Scan for the cell matching the given text and deliver its [x, y] coordinate at center. 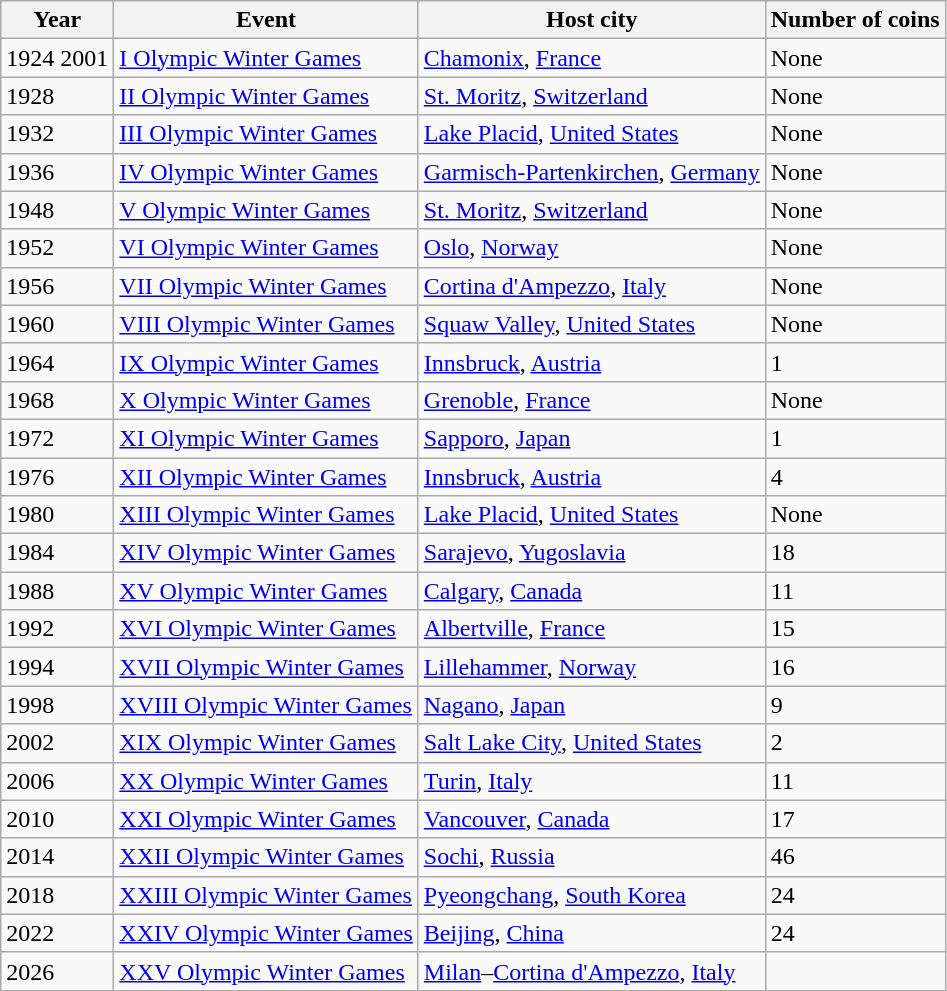
I Olympic Winter Games [266, 58]
XX Olympic Winter Games [266, 781]
Host city [592, 20]
Vancouver, Canada [592, 819]
XXIII Olympic Winter Games [266, 895]
9 [855, 705]
Lillehammer, Norway [592, 667]
Chamonix, France [592, 58]
2018 [58, 895]
XII Olympic Winter Games [266, 477]
1994 [58, 667]
VIII Olympic Winter Games [266, 324]
XIX Olympic Winter Games [266, 743]
1984 [58, 553]
1932 [58, 134]
Garmisch-Partenkirchen, Germany [592, 172]
Albertville, France [592, 629]
1956 [58, 286]
XV Olympic Winter Games [266, 591]
Grenoble, France [592, 400]
III Olympic Winter Games [266, 134]
Nagano, Japan [592, 705]
Event [266, 20]
1968 [58, 400]
1980 [58, 515]
2022 [58, 933]
Number of coins [855, 20]
1924 2001 [58, 58]
2014 [58, 857]
XIII Olympic Winter Games [266, 515]
Squaw Valley, United States [592, 324]
Sarajevo, Yugoslavia [592, 553]
17 [855, 819]
16 [855, 667]
XXII Olympic Winter Games [266, 857]
2006 [58, 781]
Beijing, China [592, 933]
Milan–Cortina d'Ampezzo, Italy [592, 971]
1964 [58, 362]
Sochi, Russia [592, 857]
XVIII Olympic Winter Games [266, 705]
18 [855, 553]
XVII Olympic Winter Games [266, 667]
XIV Olympic Winter Games [266, 553]
V Olympic Winter Games [266, 210]
VII Olympic Winter Games [266, 286]
1972 [58, 438]
Oslo, Norway [592, 248]
Salt Lake City, United States [592, 743]
Pyeongchang, South Korea [592, 895]
2010 [58, 819]
1960 [58, 324]
XXI Olympic Winter Games [266, 819]
1976 [58, 477]
XVI Olympic Winter Games [266, 629]
X Olympic Winter Games [266, 400]
Turin, Italy [592, 781]
VI Olympic Winter Games [266, 248]
Year [58, 20]
1992 [58, 629]
1952 [58, 248]
15 [855, 629]
1998 [58, 705]
1948 [58, 210]
1988 [58, 591]
Calgary, Canada [592, 591]
46 [855, 857]
2 [855, 743]
1928 [58, 96]
IV Olympic Winter Games [266, 172]
2002 [58, 743]
XI Olympic Winter Games [266, 438]
4 [855, 477]
1936 [58, 172]
Cortina d'Ampezzo, Italy [592, 286]
II Olympic Winter Games [266, 96]
XXV Olympic Winter Games [266, 971]
IX Olympic Winter Games [266, 362]
2026 [58, 971]
Sapporo, Japan [592, 438]
XXIV Olympic Winter Games [266, 933]
